From the cell containing the given text, extract its center point as [X, Y] coordinate. 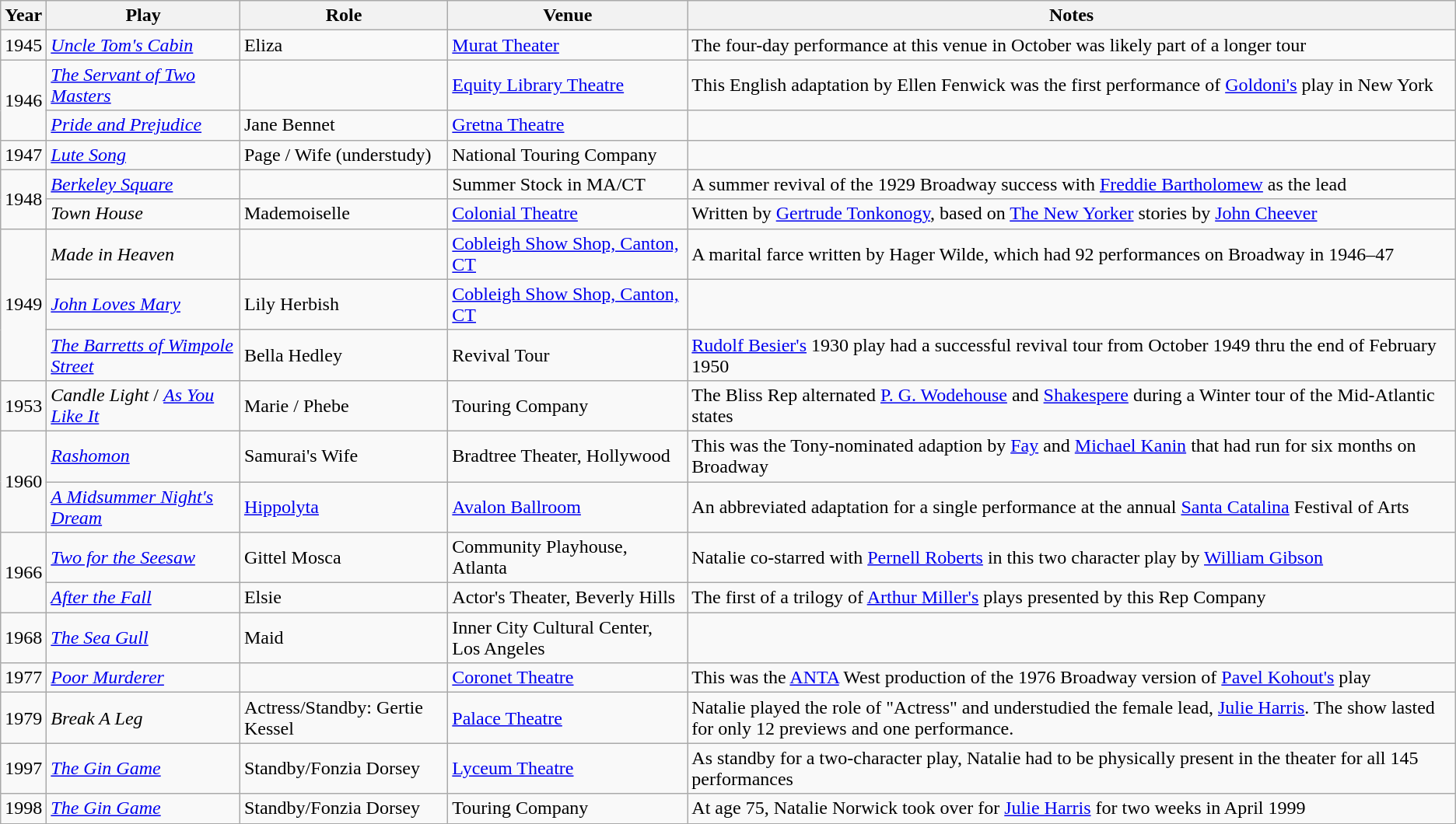
1948 [23, 199]
Equity Library Theatre [568, 86]
Colonial Theatre [568, 214]
Lute Song [143, 155]
Elsie [344, 598]
The Sea Gull [143, 637]
Lily Herbish [344, 305]
1947 [23, 155]
1949 [23, 305]
Candle Light / As You Like It [143, 406]
This was the Tony-nominated adaption by Fay and Michael Kanin that had run for six months on Broadway [1072, 456]
1979 [23, 718]
Gretna Theatre [568, 125]
This was the ANTA West production of the 1976 Broadway version of Pavel Kohout's play [1072, 678]
Community Playhouse, Atlanta [568, 558]
Town House [143, 214]
Inner City Cultural Center, Los Angeles [568, 637]
Uncle Tom's Cabin [143, 45]
Avalon Ballroom [568, 507]
Coronet Theatre [568, 678]
Lyceum Theatre [568, 768]
Murat Theater [568, 45]
1997 [23, 768]
1998 [23, 808]
Venue [568, 16]
Summer Stock in MA/CT [568, 184]
1966 [23, 572]
Notes [1072, 16]
Poor Murderer [143, 678]
1945 [23, 45]
1968 [23, 637]
Written by Gertrude Tonkonogy, based on The New Yorker stories by John Cheever [1072, 214]
Natalie co-starred with Pernell Roberts in this two character play by William Gibson [1072, 558]
The Servant of Two Masters [143, 86]
1953 [23, 406]
1946 [23, 100]
The Bliss Rep alternated P. G. Wodehouse and Shakespere during a Winter tour of the Mid-Atlantic states [1072, 406]
The Barretts of Wimpole Street [143, 354]
Hippolyta [344, 507]
Break A Leg [143, 718]
Bella Hedley [344, 354]
As standby for a two-character play, Natalie had to be physically present in the theater for all 145 performances [1072, 768]
The four-day performance at this venue in October was likely part of a longer tour [1072, 45]
1977 [23, 678]
Pride and Prejudice [143, 125]
A marital farce written by Hager Wilde, which had 92 performances on Broadway in 1946–47 [1072, 253]
Berkeley Square [143, 184]
A Midsummer Night's Dream [143, 507]
Samurai's Wife [344, 456]
Marie / Phebe [344, 406]
Natalie played the role of "Actress" and understudied the female lead, Julie Harris. The show lasted for only 12 previews and one performance. [1072, 718]
1960 [23, 481]
National Touring Company [568, 155]
Actor's Theater, Beverly Hills [568, 598]
Eliza [344, 45]
The first of a trilogy of Arthur Miller's plays presented by this Rep Company [1072, 598]
Role [344, 16]
Play [143, 16]
Rashomon [143, 456]
A summer revival of the 1929 Broadway success with Freddie Bartholomew as the lead [1072, 184]
Mademoiselle [344, 214]
Bradtree Theater, Hollywood [568, 456]
John Loves Mary [143, 305]
Jane Bennet [344, 125]
Actress/Standby: Gertie Kessel [344, 718]
Revival Tour [568, 354]
Made in Heaven [143, 253]
Palace Theatre [568, 718]
This English adaptation by Ellen Fenwick was the first performance of Goldoni's play in New York [1072, 86]
Two for the Seesaw [143, 558]
Page / Wife (understudy) [344, 155]
An abbreviated adaptation for a single performance at the annual Santa Catalina Festival of Arts [1072, 507]
After the Fall [143, 598]
Rudolf Besier's 1930 play had a successful revival tour from October 1949 thru the end of February 1950 [1072, 354]
Maid [344, 637]
At age 75, Natalie Norwick took over for Julie Harris for two weeks in April 1999 [1072, 808]
Gittel Mosca [344, 558]
Year [23, 16]
